Locate the cell with the specified text and output its [x, y] center coordinate. 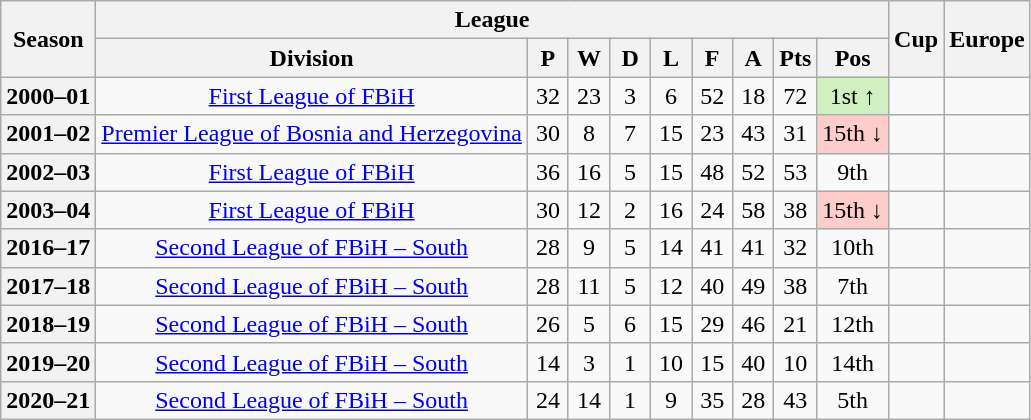
11 [588, 286]
2018–19 [48, 324]
Europe [988, 39]
29 [712, 324]
8 [588, 134]
2000–01 [48, 96]
31 [796, 134]
2019–20 [48, 362]
Season [48, 39]
18 [754, 96]
2020–21 [48, 400]
12th [853, 324]
58 [754, 210]
7th [853, 286]
53 [796, 172]
Pts [796, 58]
21 [796, 324]
2017–18 [48, 286]
2002–03 [48, 172]
P [548, 58]
46 [754, 324]
49 [754, 286]
League [492, 20]
48 [712, 172]
7 [630, 134]
35 [712, 400]
10th [853, 248]
Premier League of Bosnia and Herzegovina [312, 134]
2001–02 [48, 134]
2016–17 [48, 248]
5th [853, 400]
Pos [853, 58]
Division [312, 58]
2 [630, 210]
F [712, 58]
L [672, 58]
W [588, 58]
72 [796, 96]
A [754, 58]
14th [853, 362]
26 [548, 324]
Cup [916, 39]
9th [853, 172]
36 [548, 172]
D [630, 58]
1st ↑ [853, 96]
2003–04 [48, 210]
